Capture the cell that displays the provided text and extract its [X, Y] central coordinate. 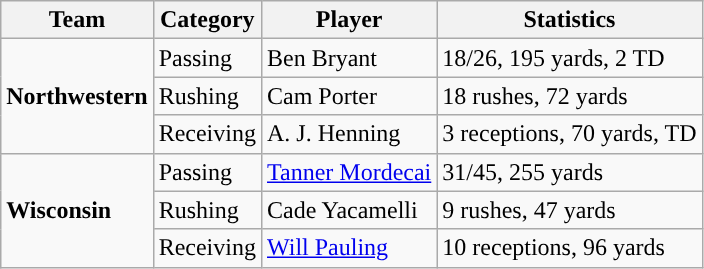
18 rushes, 72 yards [570, 96]
Wisconsin [77, 210]
31/45, 255 yards [570, 172]
Northwestern [77, 96]
Player [348, 20]
Will Pauling [348, 248]
Statistics [570, 20]
3 receptions, 70 yards, TD [570, 134]
Ben Bryant [348, 58]
10 receptions, 96 yards [570, 248]
9 rushes, 47 yards [570, 210]
Cam Porter [348, 96]
Tanner Mordecai [348, 172]
Category [207, 20]
A. J. Henning [348, 134]
18/26, 195 yards, 2 TD [570, 58]
Team [77, 20]
Cade Yacamelli [348, 210]
